Detect which cell encompasses the target text, then output its (X, Y) center coordinate. 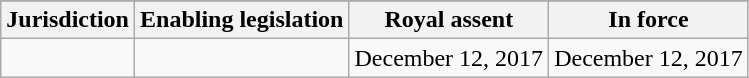
In force (649, 20)
Royal assent (449, 20)
Jurisdiction (68, 20)
Enabling legislation (242, 20)
